Extract the (X, Y) coordinate from the center of the cell holding the provided text.  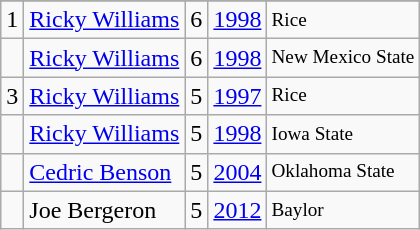
2012 (238, 210)
Oklahoma State (343, 172)
1 (12, 20)
2004 (238, 172)
Baylor (343, 210)
Iowa State (343, 134)
1997 (238, 96)
3 (12, 96)
Joe Bergeron (104, 210)
New Mexico State (343, 58)
Cedric Benson (104, 172)
